Return (X, Y) of the center of cell containing provided text 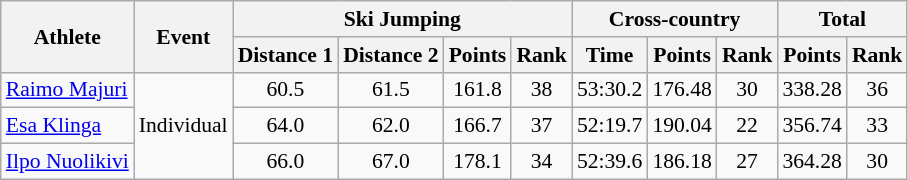
37 (542, 126)
53:30.2 (610, 90)
Individual (184, 126)
190.04 (682, 126)
62.0 (390, 126)
364.28 (812, 162)
176.48 (682, 90)
186.18 (682, 162)
Distance 2 (390, 55)
Event (184, 36)
Ilpo Nuolikivi (68, 162)
Total (842, 19)
66.0 (286, 162)
36 (878, 90)
27 (748, 162)
38 (542, 90)
67.0 (390, 162)
60.5 (286, 90)
161.8 (478, 90)
52:19.7 (610, 126)
Distance 1 (286, 55)
356.74 (812, 126)
Raimo Majuri (68, 90)
61.5 (390, 90)
Athlete (68, 36)
22 (748, 126)
33 (878, 126)
Time (610, 55)
34 (542, 162)
Ski Jumping (402, 19)
64.0 (286, 126)
Esa Klinga (68, 126)
166.7 (478, 126)
Cross-country (675, 19)
52:39.6 (610, 162)
178.1 (478, 162)
338.28 (812, 90)
